Identify which cell holds the provided text, then report its (X, Y) central coordinate. 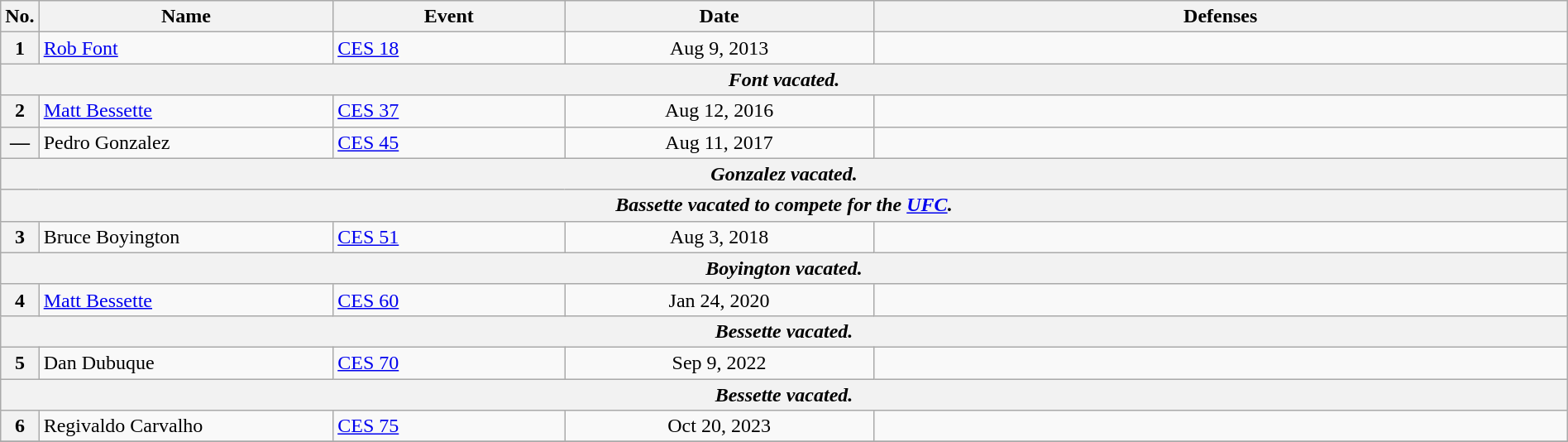
Aug 9, 2013 (719, 48)
Date (719, 17)
Jan 24, 2020 (719, 300)
Gonzalez vacated. (784, 174)
6 (20, 426)
Sep 9, 2022 (719, 363)
Boyington vacated. (784, 268)
Aug 11, 2017 (719, 142)
2 (20, 111)
CES 51 (449, 237)
Bassette vacated to compete for the UFC. (784, 205)
Defenses (1221, 17)
Bruce Boyington (186, 237)
No. (20, 17)
Pedro Gonzalez (186, 142)
Name (186, 17)
Rob Font (186, 48)
1 (20, 48)
Aug 12, 2016 (719, 111)
Font vacated. (784, 79)
CES 18 (449, 48)
CES 60 (449, 300)
Regivaldo Carvalho (186, 426)
3 (20, 237)
— (20, 142)
CES 70 (449, 363)
5 (20, 363)
Oct 20, 2023 (719, 426)
Dan Dubuque (186, 363)
CES 45 (449, 142)
CES 75 (449, 426)
CES 37 (449, 111)
4 (20, 300)
Event (449, 17)
Aug 3, 2018 (719, 237)
